Determine the [X, Y] coordinate at the center of the cell enclosing the given text.  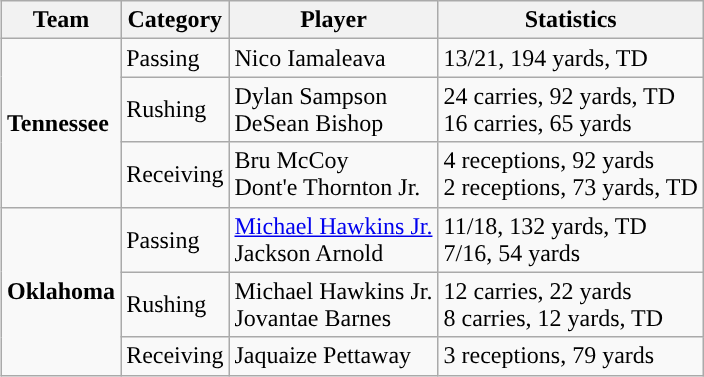
Statistics [570, 20]
3 receptions, 79 yards [570, 356]
Dylan SampsonDeSean Bishop [334, 110]
Oklahoma [62, 291]
Player [334, 20]
24 carries, 92 yards, TD16 carries, 65 yards [570, 110]
12 carries, 22 yards8 carries, 12 yards, TD [570, 304]
Team [62, 20]
11/18, 132 yards, TD7/16, 54 yards [570, 240]
13/21, 194 yards, TD [570, 58]
Michael Hawkins Jr.Jackson Arnold [334, 240]
4 receptions, 92 yards2 receptions, 73 yards, TD [570, 174]
Category [175, 20]
Nico Iamaleava [334, 58]
Tennessee [62, 123]
Michael Hawkins Jr.Jovantae Barnes [334, 304]
Jaquaize Pettaway [334, 356]
Bru McCoyDont'e Thornton Jr. [334, 174]
